Output the (X, Y) coordinate of the center of the cell containing the given text.  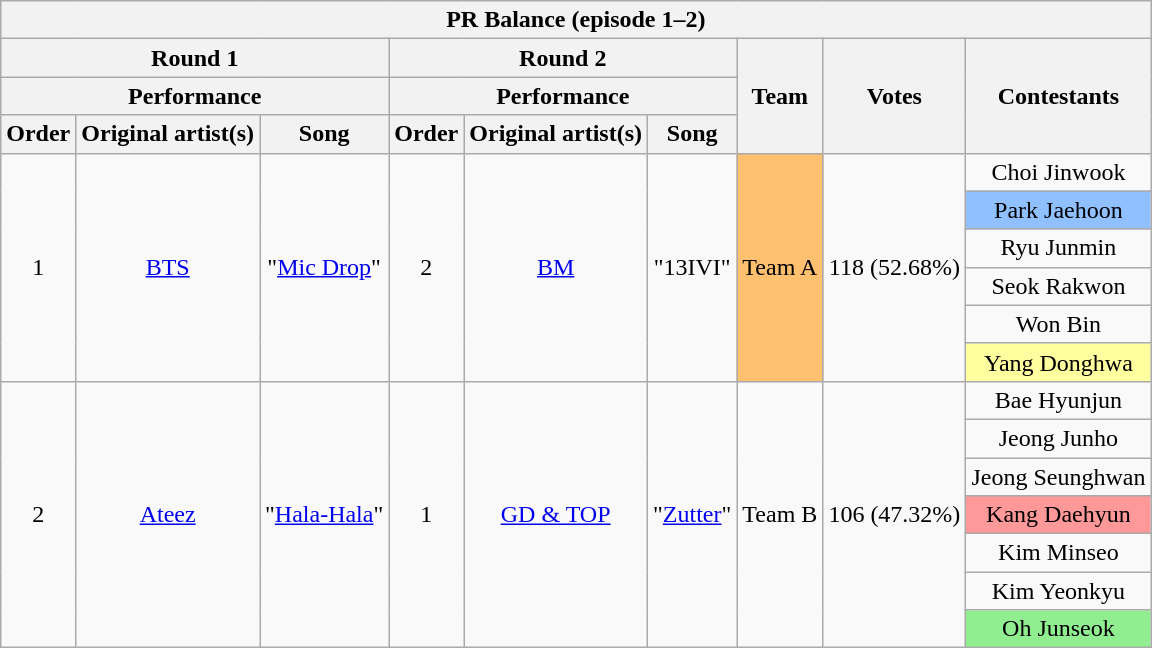
106 (47.32%) (894, 514)
Votes (894, 96)
Ryu Junmin (1058, 248)
"Mic Drop" (324, 267)
Round 1 (195, 58)
Park Jaehoon (1058, 210)
Team (780, 96)
Bae Hyunjun (1058, 400)
GD & TOP (556, 514)
Choi Jinwook (1058, 172)
Seok Rakwon (1058, 286)
Ateez (168, 514)
"Zutter" (692, 514)
Team A (780, 267)
Jeong Seunghwan (1058, 477)
Kim Minseo (1058, 553)
"Hala-Hala" (324, 514)
Kim Yeonkyu (1058, 591)
118 (52.68%) (894, 267)
Oh Junseok (1058, 629)
Yang Donghwa (1058, 362)
Round 2 (563, 58)
Kang Daehyun (1058, 515)
BTS (168, 267)
BM (556, 267)
Team B (780, 514)
"13IVI" (692, 267)
PR Balance (episode 1–2) (576, 20)
Contestants (1058, 96)
Won Bin (1058, 324)
Jeong Junho (1058, 438)
